Locate the cell with the specified text and output its [x, y] center coordinate. 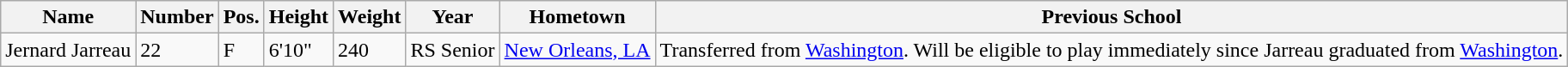
Year [452, 17]
RS Senior [452, 50]
6'10" [298, 50]
Previous School [1112, 17]
Name [69, 17]
F [241, 50]
Transferred from Washington. Will be eligible to play immediately since Jarreau graduated from Washington. [1112, 50]
Height [298, 17]
Hometown [578, 17]
240 [370, 50]
Jernard Jarreau [69, 50]
22 [177, 50]
Pos. [241, 17]
New Orleans, LA [578, 50]
Number [177, 17]
Weight [370, 17]
